Identify which cell holds the provided text, then report its (x, y) central coordinate. 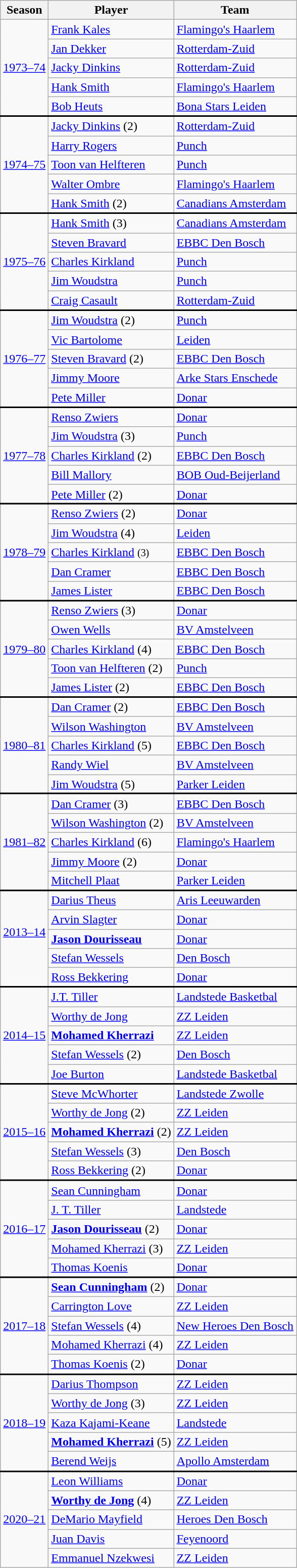
Thomas Koenis (2) (111, 1364)
2017–18 (24, 1326)
Darius Theus (111, 900)
2020–21 (24, 1519)
Player (111, 10)
Sean Cunningham (111, 1190)
Juan Davis (111, 1539)
Charles Kirkland (5) (111, 745)
Jim Woudstra (2) (111, 321)
2016–17 (24, 1229)
Aris Leeuwarden (235, 900)
Owen Wells (111, 630)
Bob Heuts (111, 106)
Mohamed Kherrazi (111, 1036)
Sean Cunningham (2) (111, 1287)
Stefan Wessels (111, 958)
Worthy de Jong (3) (111, 1403)
Mitchell Plaat (111, 881)
Charles Kirkland (111, 262)
Jim Woudstra (111, 281)
Season (24, 10)
Stefan Wessels (2) (111, 1055)
Emmanuel Nzekwesi (111, 1558)
Mohamed Kherrazi (5) (111, 1442)
1976–77 (24, 359)
BOB Oud-Beijerland (235, 475)
Leon Williams (111, 1481)
Feyenoord (235, 1539)
Hank Smith (3) (111, 223)
Heroes Den Bosch (235, 1519)
Steve McWhorter (111, 1093)
Jason Dourisseau (111, 939)
Charles Kirkland (2) (111, 456)
Bona Stars Leiden (235, 106)
2015–16 (24, 1132)
Mohamed Kherrazi (2) (111, 1132)
Charles Kirkland (4) (111, 649)
Mohamed Kherrazi (4) (111, 1345)
Charles Kirkland (3) (111, 552)
Apollo Amsterdam (235, 1461)
James Lister (2) (111, 687)
Steven Bravard (2) (111, 359)
Jacky Dinkins (2) (111, 126)
J.T. Tiller (111, 997)
Stefan Wessels (4) (111, 1325)
Wilson Washington (111, 726)
Dan Cramer (2) (111, 707)
Kaza Kajami-Keane (111, 1422)
Team (235, 10)
Mohamed Kherrazi (3) (111, 1248)
Craig Casault (111, 300)
Jim Woudstra (4) (111, 533)
Renso Zwiers (2) (111, 514)
Thomas Koenis (111, 1268)
Jim Woudstra (3) (111, 436)
Arke Stars Enschede (235, 378)
Carrington Love (111, 1306)
1975–76 (24, 262)
Dan Cramer (3) (111, 804)
2014–15 (24, 1036)
Dan Cramer (111, 571)
Renso Zwiers (111, 417)
2013–14 (24, 938)
Wilson Washington (2) (111, 823)
Vic Bartolome (111, 339)
1979–80 (24, 648)
J. T. Tiller (111, 1209)
Jim Woudstra (5) (111, 784)
Joe Burton (111, 1074)
1973–74 (24, 68)
Worthy de Jong (111, 1016)
Jimmy Moore (2) (111, 861)
Bill Mallory (111, 475)
1980–81 (24, 745)
1974–75 (24, 165)
Darius Thompson (111, 1383)
Toon van Helfteren (2) (111, 668)
Berend Weijs (111, 1461)
Landstede Zwolle (235, 1093)
Steven Bravard (111, 242)
Worthy de Jong (4) (111, 1500)
Worthy de Jong (2) (111, 1113)
Jimmy Moore (111, 378)
Frank Kales (111, 29)
Hank Smith (111, 87)
Ross Bekkering (2) (111, 1171)
1977–78 (24, 455)
Arvin Slagter (111, 919)
Toon van Helfteren (111, 165)
Ross Bekkering (111, 977)
Walter Ombre (111, 184)
Pete Miller (2) (111, 494)
Pete Miller (111, 397)
James Lister (111, 591)
Harry Rogers (111, 146)
Jacky Dinkins (111, 68)
Renso Zwiers (3) (111, 610)
Jan Dekker (111, 49)
Randy Wiel (111, 765)
1981–82 (24, 842)
Charles Kirkland (6) (111, 842)
1978–79 (24, 552)
Stefan Wessels (3) (111, 1151)
2018–19 (24, 1422)
Jason Dourisseau (2) (111, 1229)
Hank Smith (2) (111, 203)
DeMario Mayfield (111, 1519)
New Heroes Den Bosch (235, 1325)
